From the cell containing the given text, extract its center point as [x, y] coordinate. 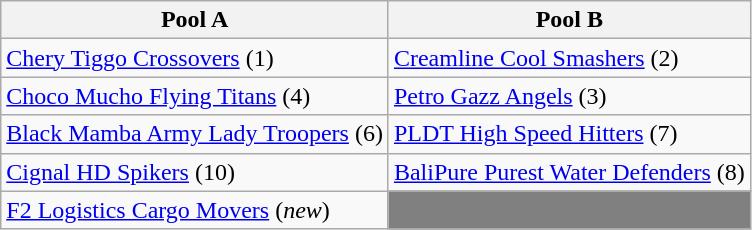
Cignal HD Spikers (10) [195, 172]
F2 Logistics Cargo Movers (new) [195, 210]
Black Mamba Army Lady Troopers (6) [195, 134]
Creamline Cool Smashers (2) [569, 58]
Petro Gazz Angels (3) [569, 96]
PLDT High Speed Hitters (7) [569, 134]
BaliPure Purest Water Defenders (8) [569, 172]
Choco Mucho Flying Titans (4) [195, 96]
Pool A [195, 20]
Chery Tiggo Crossovers (1) [195, 58]
Pool B [569, 20]
